Extract the (x, y) coordinate from the center of the cell holding the provided text.  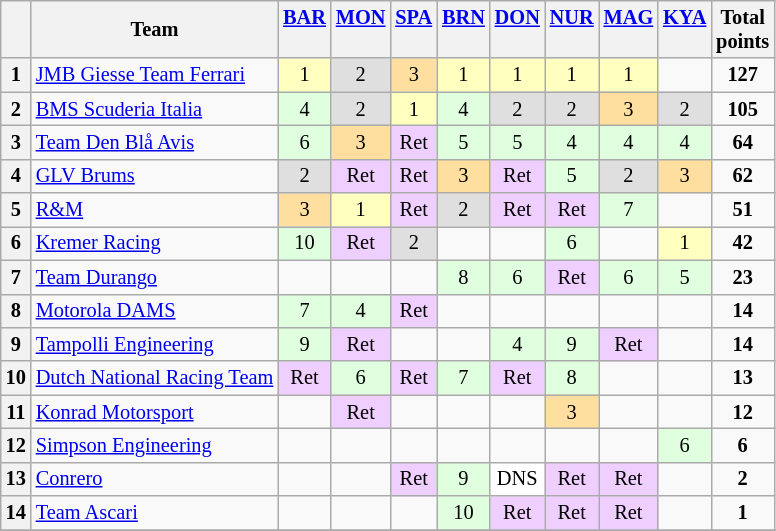
23 (742, 277)
42 (742, 243)
51 (742, 210)
SPA (414, 29)
Tampolli Engineering (154, 344)
64 (742, 142)
Kremer Racing (154, 243)
Team Ascari (154, 513)
Dutch National Racing Team (154, 378)
MAG (629, 29)
Totalpoints (742, 29)
GLV Brums (154, 176)
KYA (684, 29)
62 (742, 176)
Motorola DAMS (154, 311)
Team Den Blå Avis (154, 142)
105 (742, 109)
BMS Scuderia Italia (154, 109)
NUR (572, 29)
Team (154, 29)
Team Durango (154, 277)
Conrero (154, 479)
MON (361, 29)
127 (742, 75)
Konrad Motorsport (154, 412)
BRN (464, 29)
DON (518, 29)
JMB Giesse Team Ferrari (154, 75)
R&M (154, 210)
BAR (304, 29)
11 (16, 412)
Simpson Engineering (154, 445)
DNS (518, 479)
